Detect which cell encompasses the target text, then output its [X, Y] center coordinate. 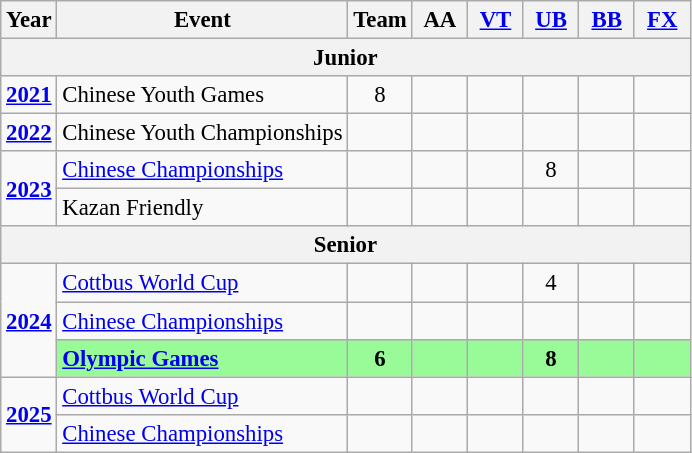
6 [380, 358]
2022 [29, 133]
Olympic Games [202, 358]
Team [380, 20]
AA [440, 20]
FX [662, 20]
2023 [29, 188]
2024 [29, 320]
VT [496, 20]
2025 [29, 414]
4 [551, 283]
Senior [346, 245]
Kazan Friendly [202, 208]
BB [607, 20]
Junior [346, 58]
Chinese Youth Games [202, 95]
Year [29, 20]
Chinese Youth Championships [202, 133]
Event [202, 20]
UB [551, 20]
2021 [29, 95]
